Identify which cell holds the provided text, then report its [x, y] central coordinate. 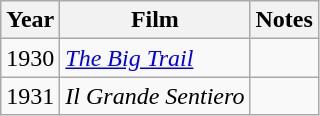
The Big Trail [155, 58]
Film [155, 20]
1931 [30, 96]
Il Grande Sentiero [155, 96]
1930 [30, 58]
Notes [284, 20]
Year [30, 20]
